Extract the (X, Y) coordinate from the center of the cell holding the provided text.  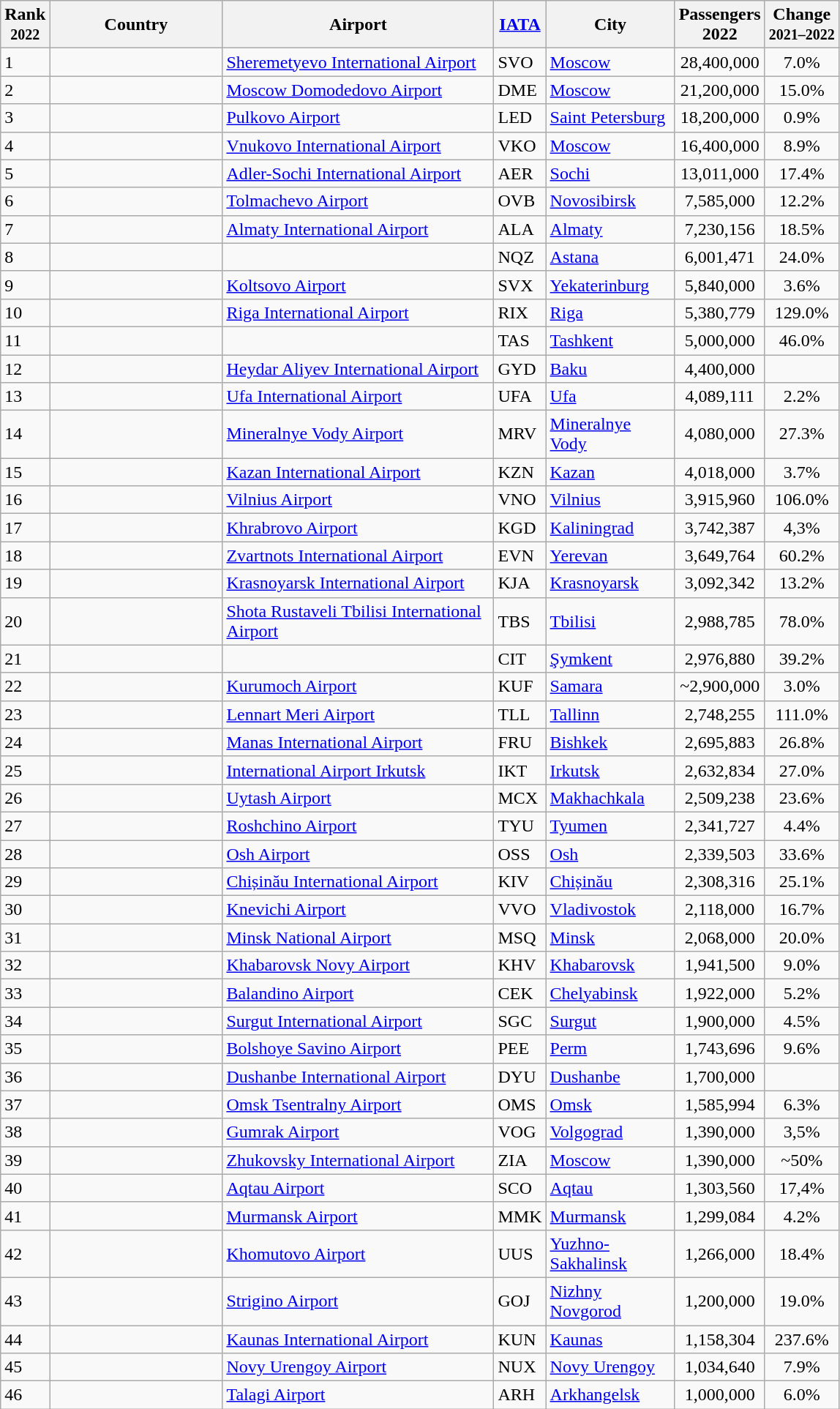
1,000,000 (720, 1395)
Lennart Meri Airport (359, 714)
GOJ (520, 1301)
DYU (520, 1077)
Tolmachevo Airport (359, 201)
Strigino Airport (359, 1301)
44 (25, 1339)
~50% (802, 1160)
Astana (610, 257)
14 (25, 435)
Vilnius Airport (359, 500)
6.3% (802, 1105)
23.6% (802, 798)
39.2% (802, 659)
6 (25, 201)
1,743,696 (720, 1049)
2,308,316 (720, 882)
38 (25, 1132)
Omsk Tsentralny Airport (359, 1105)
Country (136, 25)
28,400,000 (720, 62)
Baku (610, 368)
Vnukovo International Airport (359, 146)
VVO (520, 910)
Kaunas International Airport (359, 1339)
2,509,238 (720, 798)
1,700,000 (720, 1077)
39 (25, 1160)
Chelyabinsk (610, 993)
1,303,560 (720, 1188)
PEE (520, 1049)
19 (25, 583)
KUN (520, 1339)
45 (25, 1367)
1 (25, 62)
41 (25, 1216)
Nizhny Novgorod (610, 1301)
Kazan International Airport (359, 472)
18.4% (802, 1253)
Mineralnye Vody Airport (359, 435)
13 (25, 397)
1,941,500 (720, 965)
Manas International Airport (359, 742)
Riga International Airport (359, 313)
KUF (520, 687)
10 (25, 313)
0.9% (802, 118)
Khabarovsk Novy Airport (359, 965)
106.0% (802, 500)
Pulkovo Airport (359, 118)
1,200,000 (720, 1301)
KIV (520, 882)
Koltsovo Airport (359, 285)
CIT (520, 659)
FRU (520, 742)
Gumrak Airport (359, 1132)
MRV (520, 435)
7,230,156 (720, 229)
25.1% (802, 882)
Chișinău (610, 882)
3,742,387 (720, 528)
Novy Urengoy (610, 1367)
35 (25, 1049)
31 (25, 938)
ZIA (520, 1160)
Tbilisi (610, 621)
MMK (520, 1216)
40 (25, 1188)
1,158,304 (720, 1339)
UUS (520, 1253)
Roshchino Airport (359, 826)
VNO (520, 500)
1,299,084 (720, 1216)
5 (25, 173)
2,118,000 (720, 910)
3.0% (802, 687)
16,400,000 (720, 146)
111.0% (802, 714)
36 (25, 1077)
NUX (520, 1367)
4,400,000 (720, 368)
24 (25, 742)
KGD (520, 528)
Airport (359, 25)
3,092,342 (720, 583)
Perm (610, 1049)
26 (25, 798)
VOG (520, 1132)
Volgograd (610, 1132)
34 (25, 1021)
42 (25, 1253)
3,915,960 (720, 500)
16.7% (802, 910)
Kurumoch Airport (359, 687)
Dushanbe (610, 1077)
13,011,000 (720, 173)
3,5% (802, 1132)
4.5% (802, 1021)
5,380,779 (720, 313)
AER (520, 173)
ALA (520, 229)
21,200,000 (720, 90)
18,200,000 (720, 118)
4 (25, 146)
ARH (520, 1395)
Ufa International Airport (359, 397)
26.8% (802, 742)
Yuzhno-Sakhalinsk (610, 1253)
SGC (520, 1021)
22 (25, 687)
5,840,000 (720, 285)
Irkutsk (610, 770)
Surgut (610, 1021)
OMS (520, 1105)
~2,900,000 (720, 687)
4.2% (802, 1216)
29 (25, 882)
2,339,503 (720, 854)
MSQ (520, 938)
7 (25, 229)
City (610, 25)
IATA (520, 25)
4.4% (802, 826)
17 (25, 528)
Zhukovsky International Airport (359, 1160)
11 (25, 340)
Shota Rustaveli Tbilisi International Airport (359, 621)
8.9% (802, 146)
SVO (520, 62)
33 (25, 993)
Kazan (610, 472)
TBS (520, 621)
6.0% (802, 1395)
8 (25, 257)
32 (25, 965)
17,4% (802, 1188)
15 (25, 472)
Riga (610, 313)
GYD (520, 368)
3.6% (802, 285)
2 (25, 90)
Vilnius (610, 500)
Talagi Airport (359, 1395)
1,266,000 (720, 1253)
24.0% (802, 257)
Mineralnye Vody (610, 435)
7,585,000 (720, 201)
Makhachkala (610, 798)
Change2021–2022 (802, 25)
Dushanbe International Airport (359, 1077)
Surgut International Airport (359, 1021)
9.0% (802, 965)
Kaliningrad (610, 528)
37 (25, 1105)
25 (25, 770)
Passengers2022 (720, 25)
Krasnoyarsk International Airport (359, 583)
4,018,000 (720, 472)
LED (520, 118)
EVN (520, 556)
Aqtau (610, 1188)
1,922,000 (720, 993)
OVB (520, 201)
Minsk National Airport (359, 938)
Aqtau Airport (359, 1188)
2,748,255 (720, 714)
Yekaterinburg (610, 285)
Yerevan (610, 556)
1,585,994 (720, 1105)
33.6% (802, 854)
Rank2022 (25, 25)
2.2% (802, 397)
9.6% (802, 1049)
1,034,640 (720, 1367)
Khrabrovo Airport (359, 528)
4,080,000 (720, 435)
Saint Petersburg (610, 118)
Novosibirsk (610, 201)
Ufa (610, 397)
7.9% (802, 1367)
VKO (520, 146)
Khabarovsk (610, 965)
46.0% (802, 340)
CEK (520, 993)
Omsk (610, 1105)
23 (25, 714)
DME (520, 90)
Moscow Domodedovo Airport (359, 90)
28 (25, 854)
4,3% (802, 528)
46 (25, 1395)
Minsk (610, 938)
6,001,471 (720, 257)
13.2% (802, 583)
5,000,000 (720, 340)
Murmansk Airport (359, 1216)
2,976,880 (720, 659)
43 (25, 1301)
12 (25, 368)
Balandino Airport (359, 993)
30 (25, 910)
Şymkent (610, 659)
UFA (520, 397)
Knevichi Airport (359, 910)
TAS (520, 340)
129.0% (802, 313)
18.5% (802, 229)
27.0% (802, 770)
Adler-Sochi International Airport (359, 173)
Bishkek (610, 742)
78.0% (802, 621)
12.2% (802, 201)
3.7% (802, 472)
237.6% (802, 1339)
Osh (610, 854)
Almaty (610, 229)
9 (25, 285)
2,068,000 (720, 938)
Sheremetyevo International Airport (359, 62)
International Airport Irkutsk (359, 770)
16 (25, 500)
RIX (520, 313)
20 (25, 621)
7.0% (802, 62)
Kaunas (610, 1339)
Almaty International Airport (359, 229)
20.0% (802, 938)
Tallinn (610, 714)
2,341,727 (720, 826)
Osh Airport (359, 854)
MCX (520, 798)
Tyumen (610, 826)
KZN (520, 472)
Arkhangelsk (610, 1395)
OSS (520, 854)
15.0% (802, 90)
Khomutovo Airport (359, 1253)
3 (25, 118)
Sochi (610, 173)
NQZ (520, 257)
Zvartnots International Airport (359, 556)
3,649,764 (720, 556)
TYU (520, 826)
KHV (520, 965)
18 (25, 556)
Krasnoyarsk (610, 583)
21 (25, 659)
27.3% (802, 435)
Samara (610, 687)
5.2% (802, 993)
IKT (520, 770)
Heydar Aliyev International Airport (359, 368)
Vladivostok (610, 910)
SCO (520, 1188)
KJA (520, 583)
Murmansk (610, 1216)
SVX (520, 285)
Uytash Airport (359, 798)
1,900,000 (720, 1021)
Chișinău International Airport (359, 882)
Bolshoye Savino Airport (359, 1049)
27 (25, 826)
17.4% (802, 173)
60.2% (802, 556)
2,632,834 (720, 770)
TLL (520, 714)
19.0% (802, 1301)
2,695,883 (720, 742)
Tashkent (610, 340)
4,089,111 (720, 397)
2,988,785 (720, 621)
Novy Urengoy Airport (359, 1367)
